Search for the cell housing the specified text and yield its [X, Y] center coordinate. 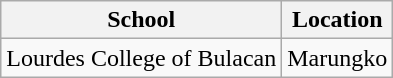
Lourdes College of Bulacan [142, 58]
School [142, 20]
Marungko [338, 58]
Location [338, 20]
